From the cell containing the given text, extract its center point as (X, Y) coordinate. 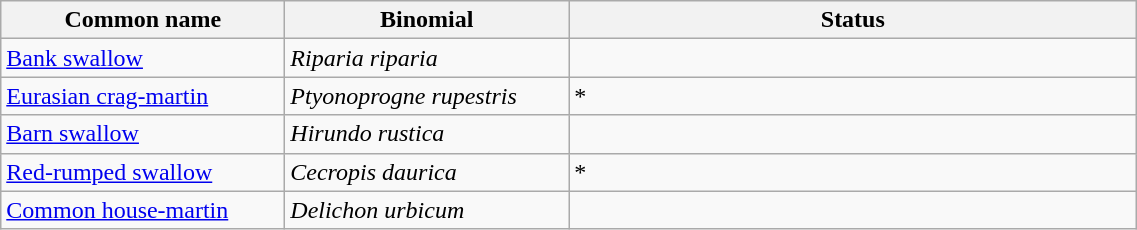
Ptyonoprogne rupestris (427, 96)
Eurasian crag-martin (143, 96)
Bank swallow (143, 58)
Riparia riparia (427, 58)
Common name (143, 20)
Barn swallow (143, 134)
Red-rumped swallow (143, 172)
Cecropis daurica (427, 172)
Status (853, 20)
Binomial (427, 20)
Hirundo rustica (427, 134)
Delichon urbicum (427, 210)
Common house-martin (143, 210)
